Pinpoint the cell where the given text exists, returning its [X, Y] midpoint coordinate. 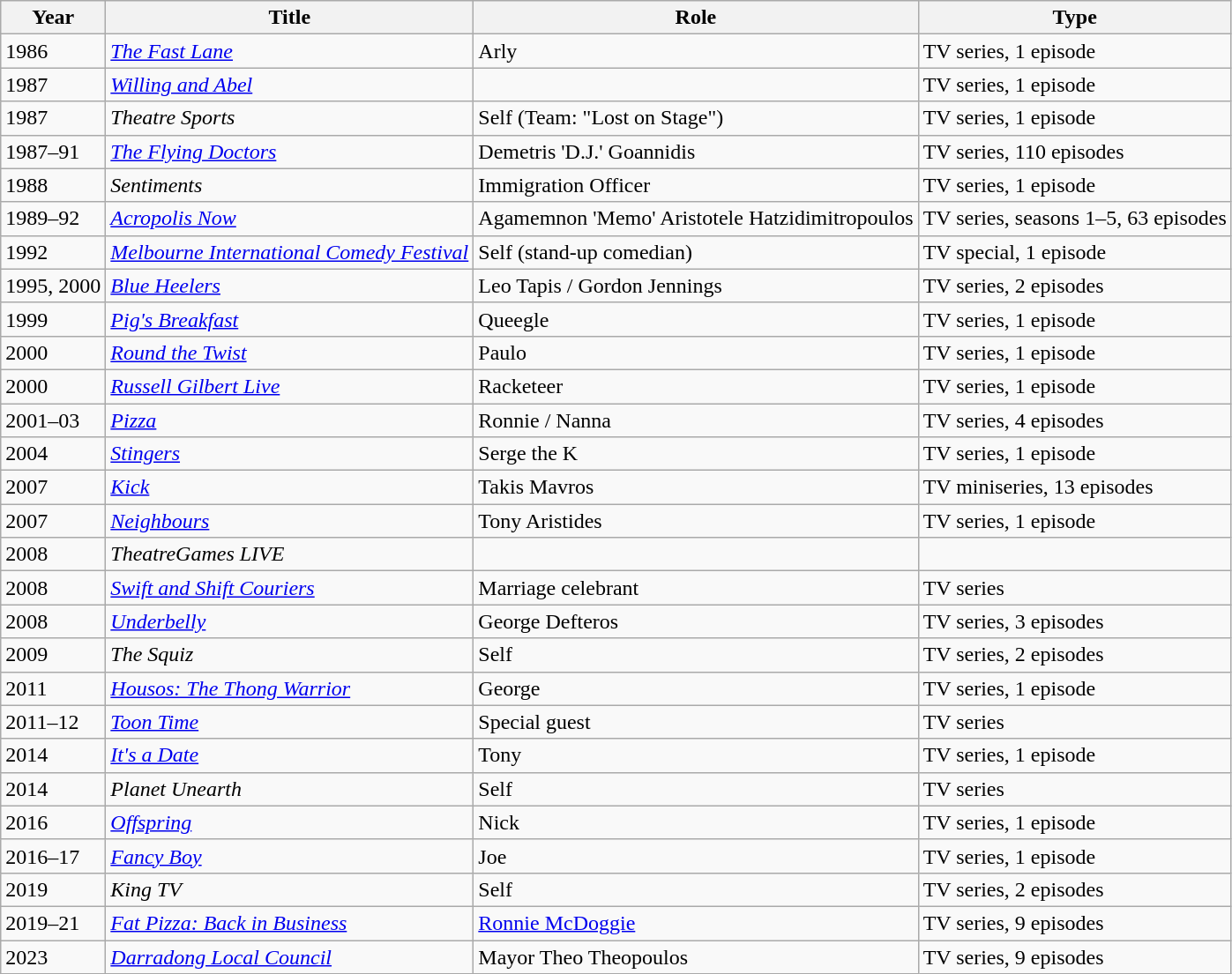
Housos: The Thong Warrior [289, 688]
Willing and Abel [289, 85]
George Defteros [696, 621]
Self (Team: "Lost on Stage") [696, 118]
Marriage celebrant [696, 588]
2011 [53, 688]
TV miniseries, 13 episodes [1074, 487]
Sentiments [289, 185]
2019 [53, 889]
TV special, 1 episode [1074, 252]
Pizza [289, 420]
2019–21 [53, 923]
Self (stand-up comedian) [696, 252]
Offspring [289, 822]
TV series, 3 episodes [1074, 621]
Agamemnon 'Memo' Aristotele Hatzidimitropoulos [696, 219]
Underbelly [289, 621]
The Fast Lane [289, 51]
2011–12 [53, 722]
1989–92 [53, 219]
Theatre Sports [289, 118]
Serge the K [696, 454]
Mayor Theo Theopoulos [696, 956]
Title [289, 18]
Tony Aristides [696, 521]
Pig's Breakfast [289, 319]
Paulo [696, 353]
Demetris 'D.J.' Goannidis [696, 152]
Darradong Local Council [289, 956]
Toon Time [289, 722]
Swift and Shift Couriers [289, 588]
It's a Date [289, 755]
Ronnie McDoggie [696, 923]
Round the Twist [289, 353]
TheatreGames LIVE [289, 554]
Nick [696, 822]
Leo Tapis / Gordon Jennings [696, 286]
1995, 2000 [53, 286]
Takis Mavros [696, 487]
Neighbours [289, 521]
George [696, 688]
TV series, 110 episodes [1074, 152]
Fat Pizza: Back in Business [289, 923]
Kick [289, 487]
2016 [53, 822]
Ronnie / Nanna [696, 420]
The Squiz [289, 655]
Tony [696, 755]
The Flying Doctors [289, 152]
1999 [53, 319]
Year [53, 18]
Special guest [696, 722]
2004 [53, 454]
2016–17 [53, 856]
Racketeer [696, 386]
1987–91 [53, 152]
Arly [696, 51]
TV series, seasons 1–5, 63 episodes [1074, 219]
2001–03 [53, 420]
2009 [53, 655]
2023 [53, 956]
TV series, 4 episodes [1074, 420]
Russell Gilbert Live [289, 386]
Queegle [696, 319]
Melbourne International Comedy Festival [289, 252]
Role [696, 18]
Type [1074, 18]
1988 [53, 185]
King TV [289, 889]
Immigration Officer [696, 185]
Acropolis Now [289, 219]
Stingers [289, 454]
Planet Unearth [289, 789]
Joe [696, 856]
1992 [53, 252]
Fancy Boy [289, 856]
1986 [53, 51]
Blue Heelers [289, 286]
